Return the (X, Y) coordinate for the center point of the cell that contains the specified text.  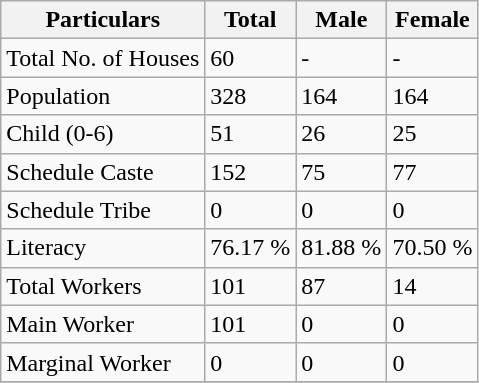
76.17 % (250, 248)
Marginal Worker (103, 362)
75 (342, 172)
Particulars (103, 20)
Male (342, 20)
70.50 % (432, 248)
81.88 % (342, 248)
Literacy (103, 248)
Schedule Tribe (103, 210)
87 (342, 286)
26 (342, 134)
Population (103, 96)
Main Worker (103, 324)
Total Workers (103, 286)
25 (432, 134)
Schedule Caste (103, 172)
152 (250, 172)
Female (432, 20)
51 (250, 134)
14 (432, 286)
328 (250, 96)
Total No. of Houses (103, 58)
Total (250, 20)
60 (250, 58)
77 (432, 172)
Child (0-6) (103, 134)
